Extract the (x, y) coordinate from the center of the cell holding the provided text.  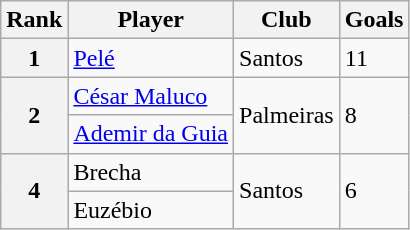
Player (151, 20)
Ademir da Guia (151, 134)
2 (34, 115)
1 (34, 58)
8 (374, 115)
César Maluco (151, 96)
Brecha (151, 172)
6 (374, 191)
Euzébio (151, 210)
Pelé (151, 58)
Palmeiras (287, 115)
Goals (374, 20)
Club (287, 20)
4 (34, 191)
11 (374, 58)
Rank (34, 20)
